Capture the cell that displays the provided text and extract its (X, Y) central coordinate. 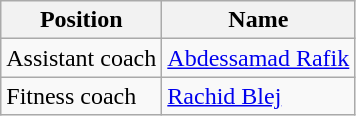
Assistant coach (82, 58)
Abdessamad Rafik (258, 58)
Rachid Blej (258, 96)
Name (258, 20)
Fitness coach (82, 96)
Position (82, 20)
